Find where the given text appears and provide that cell's center as (X, Y) coordinate. 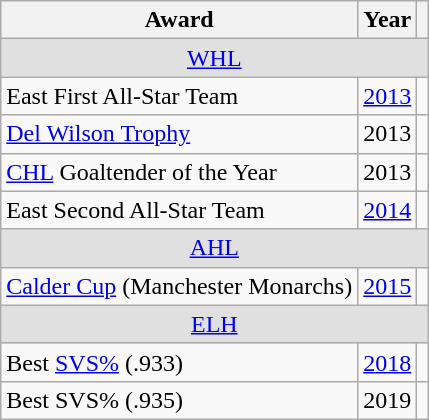
Best SVS% (.933) (180, 362)
CHL Goaltender of the Year (180, 172)
East First All-Star Team (180, 96)
ELH (214, 324)
2015 (388, 286)
AHL (214, 248)
WHL (214, 58)
Calder Cup (Manchester Monarchs) (180, 286)
2018 (388, 362)
Del Wilson Trophy (180, 134)
2019 (388, 400)
East Second All-Star Team (180, 210)
Year (388, 20)
Best SVS% (.935) (180, 400)
Award (180, 20)
2014 (388, 210)
